From the cell containing the given text, extract its center point as [X, Y] coordinate. 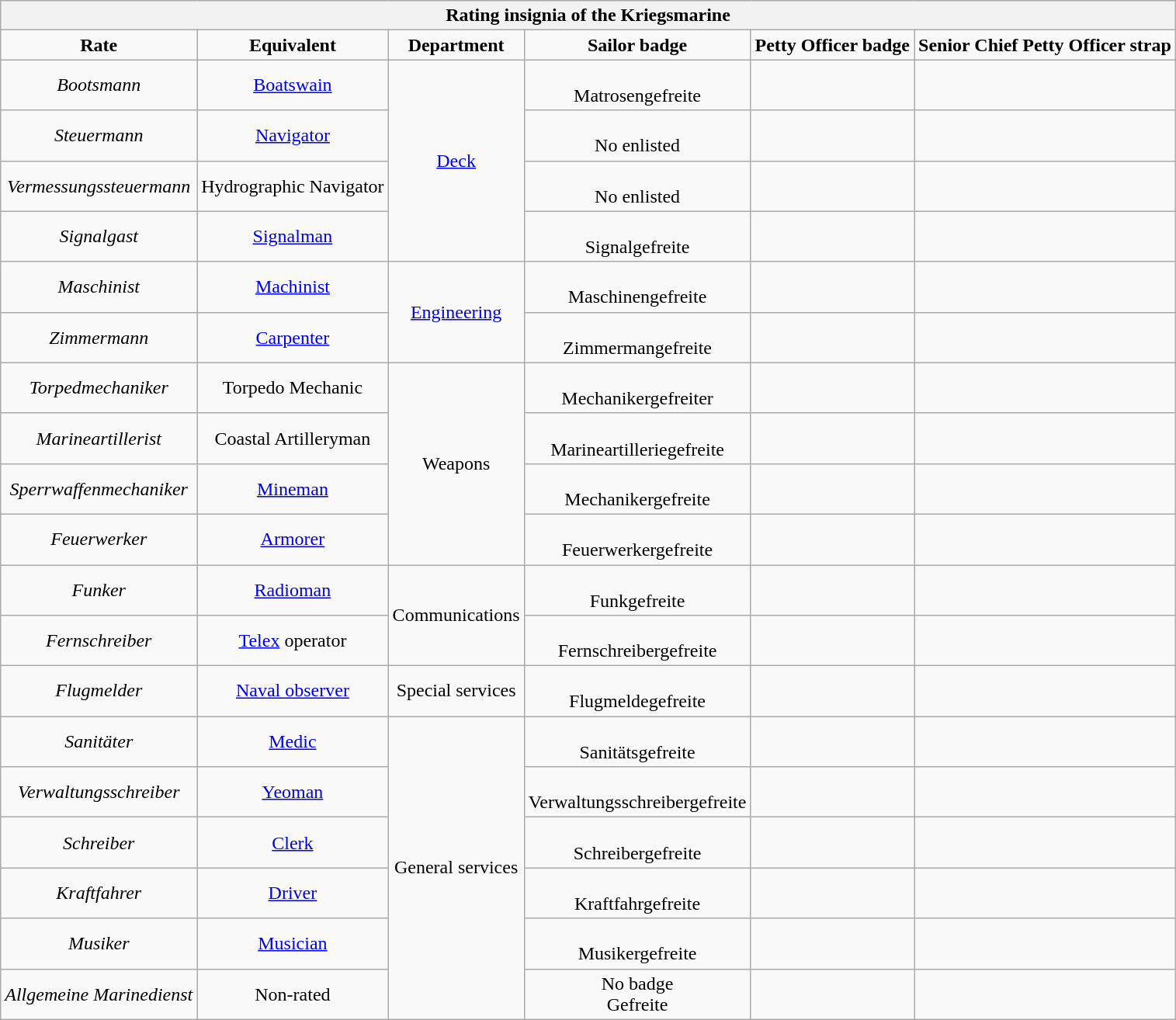
Driver [293, 893]
Senior Chief Petty Officer strap [1045, 45]
Musikergefreite [637, 944]
Feuerwerker [99, 539]
Radioman [293, 590]
Machinist [293, 287]
Torpedmechaniker [99, 388]
Kraftfahrgefreite [637, 893]
Torpedo Mechanic [293, 388]
Rate [99, 45]
Bootsmann [99, 85]
Verwaltungsschreibergefreite [637, 792]
Matrosengefreite [637, 85]
Carpenter [293, 337]
Medic [293, 742]
Fernschreibergefreite [637, 641]
Telex operator [293, 641]
Schreiber [99, 843]
Verwaltungsschreiber [99, 792]
Sanitäter [99, 742]
Musician [293, 944]
Marineartillerist [99, 438]
Special services [456, 691]
Maschinengefreite [637, 287]
Sanitätsgefreite [637, 742]
Naval observer [293, 691]
Sperrwaffenmechaniker [99, 489]
Flugmelder [99, 691]
Zimmermann [99, 337]
Marineartilleriegefreite [637, 438]
Funkgefreite [637, 590]
General services [456, 868]
Deck [456, 161]
Equivalent [293, 45]
Steuermann [99, 135]
Rating insignia of the Kriegsmarine [588, 16]
Allgemeine Marinedienst [99, 994]
Maschinist [99, 287]
Fernschreiber [99, 641]
Signalgefreite [637, 236]
Navigator [293, 135]
Department [456, 45]
Armorer [293, 539]
Kraftfahrer [99, 893]
Coastal Artilleryman [293, 438]
Hydrographic Navigator [293, 186]
No badge Gefreite [637, 994]
Communications [456, 616]
Schreibergefreite [637, 843]
Vermessungssteuermann [99, 186]
Signalgast [99, 236]
Mechanikergefreiter [637, 388]
Mechanikergefreite [637, 489]
Zimmermangefreite [637, 337]
Signalman [293, 236]
Clerk [293, 843]
Flugmeldegefreite [637, 691]
Yeoman [293, 792]
Non-rated [293, 994]
Petty Officer badge [832, 45]
Mineman [293, 489]
Musiker [99, 944]
Sailor badge [637, 45]
Engineering [456, 312]
Funker [99, 590]
Boatswain [293, 85]
Feuerwerkergefreite [637, 539]
Weapons [456, 463]
